Extract the (x, y) coordinate from the center of the cell holding the provided text.  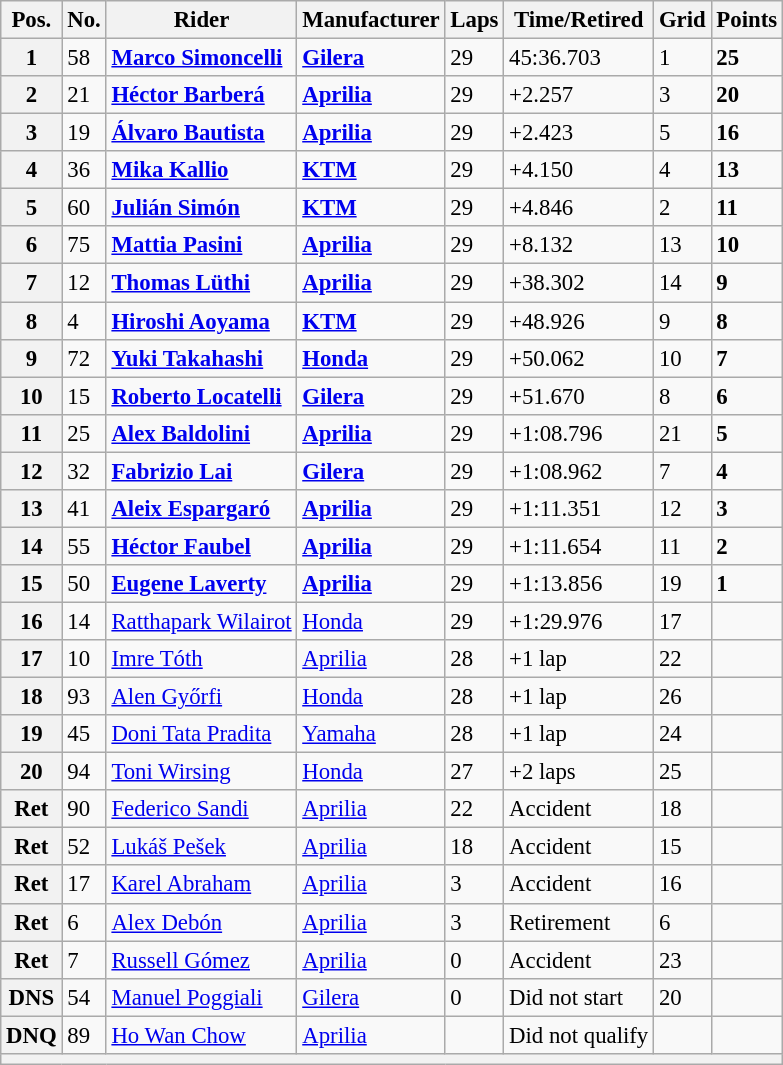
45:36.703 (579, 58)
Doni Tata Pradita (202, 734)
+50.062 (579, 358)
Alen Győrfi (202, 697)
94 (84, 772)
+1:11.351 (579, 509)
23 (682, 960)
Yamaha (371, 734)
Thomas Lüthi (202, 283)
+1:08.962 (579, 471)
Toni Wirsing (202, 772)
Fabrizio Lai (202, 471)
Yuki Takahashi (202, 358)
90 (84, 809)
58 (84, 58)
36 (84, 170)
Roberto Locatelli (202, 396)
+2.423 (579, 133)
+1:13.856 (579, 584)
+4.150 (579, 170)
+48.926 (579, 321)
Did not qualify (579, 1035)
+8.132 (579, 245)
Retirement (579, 922)
Did not start (579, 997)
Karel Abraham (202, 885)
+1:11.654 (579, 546)
Alex Baldolini (202, 433)
Héctor Barberá (202, 95)
DNQ (32, 1035)
Manuel Poggiali (202, 997)
26 (682, 697)
Mattia Pasini (202, 245)
Laps (474, 20)
Eugene Laverty (202, 584)
Manufacturer (371, 20)
+38.302 (579, 283)
No. (84, 20)
Time/Retired (579, 20)
+2 laps (579, 772)
52 (84, 847)
41 (84, 509)
Julián Simón (202, 208)
Pos. (32, 20)
Héctor Faubel (202, 546)
+2.257 (579, 95)
+51.670 (579, 396)
54 (84, 997)
Aleix Espargaró (202, 509)
Hiroshi Aoyama (202, 321)
+1:08.796 (579, 433)
Rider (202, 20)
27 (474, 772)
+4.846 (579, 208)
93 (84, 697)
32 (84, 471)
Ho Wan Chow (202, 1035)
50 (84, 584)
Federico Sandi (202, 809)
Álvaro Bautista (202, 133)
45 (84, 734)
Grid (682, 20)
Lukáš Pešek (202, 847)
24 (682, 734)
+1:29.976 (579, 621)
Mika Kallio (202, 170)
DNS (32, 997)
55 (84, 546)
75 (84, 245)
Marco Simoncelli (202, 58)
Imre Tóth (202, 659)
60 (84, 208)
Alex Debón (202, 922)
89 (84, 1035)
Russell Gómez (202, 960)
Ratthapark Wilairot (202, 621)
72 (84, 358)
Points (746, 20)
